Detect which cell encompasses the target text, then output its [x, y] center coordinate. 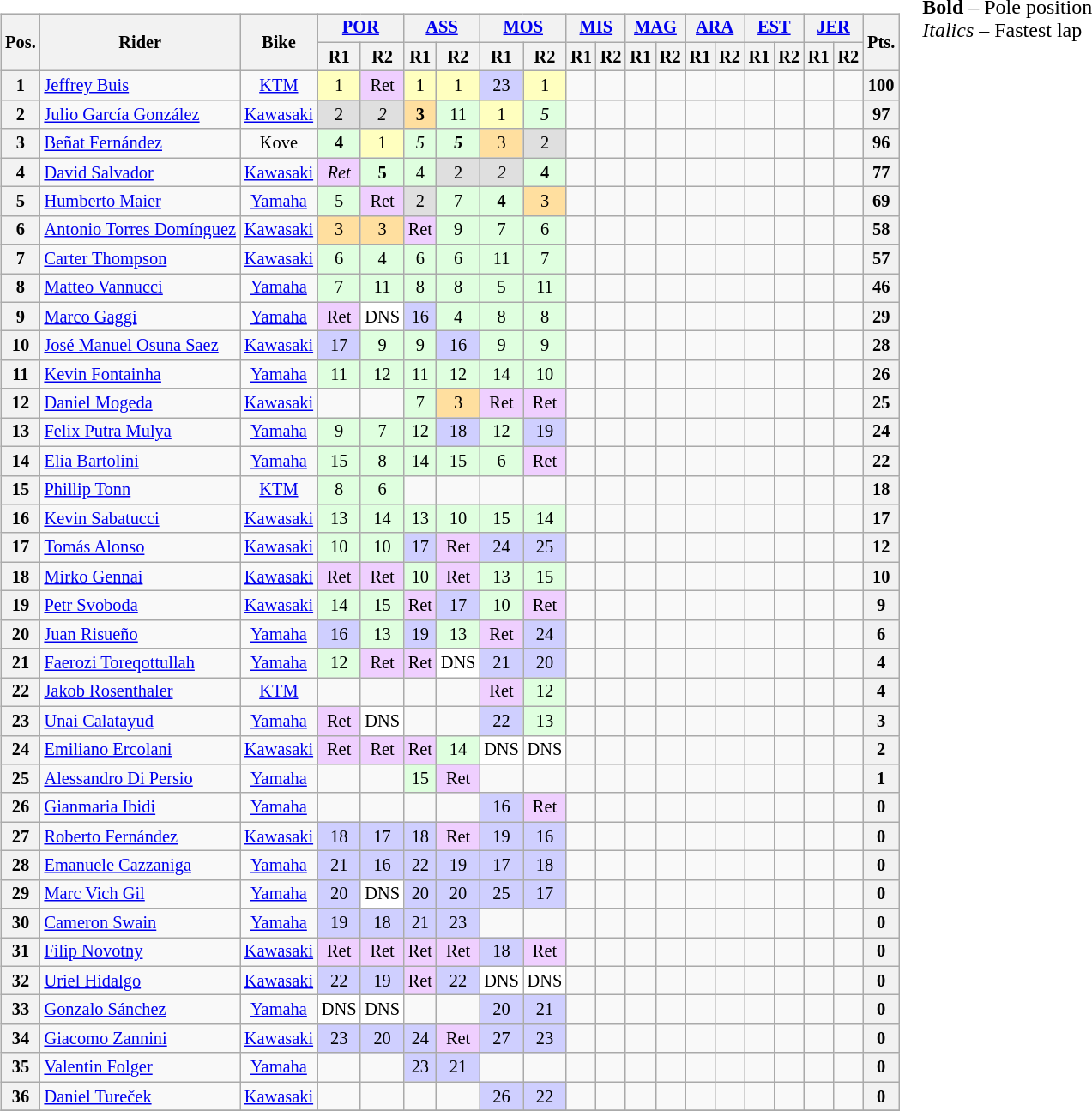
EST [774, 28]
Pts. [881, 43]
Bike [279, 43]
Matteo Vannucci [141, 288]
Daniel Tureček [141, 1096]
Felix Putra Mulya [141, 432]
José Manuel Osuna Saez [141, 346]
Rider [141, 43]
30 [21, 923]
JER [834, 28]
Marc Vich Gil [141, 894]
97 [881, 115]
Phillip Tonn [141, 490]
Elia Bartolini [141, 461]
Tomás Alonso [141, 547]
Kove [279, 143]
58 [881, 230]
Petr Svoboda [141, 606]
Mirko Gennai [141, 577]
Alessandro Di Persio [141, 779]
32 [21, 981]
69 [881, 202]
Gonzalo Sánchez [141, 1010]
Jakob Rosenthaler [141, 692]
Humberto Maier [141, 202]
Emiliano Ercolani [141, 750]
Emanuele Cazzaniga [141, 866]
Filip Novotny [141, 952]
Julio García González [141, 115]
Marco Gaggi [141, 317]
77 [881, 172]
33 [21, 1010]
Jeffrey Buis [141, 86]
Pos. [21, 43]
Beñat Fernández [141, 143]
MOS [523, 28]
Valentin Folger [141, 1067]
Daniel Mogeda [141, 403]
Roberto Fernández [141, 836]
Unai Calatayud [141, 721]
Kevin Fontainha [141, 375]
MIS [595, 28]
96 [881, 143]
57 [881, 259]
35 [21, 1067]
ARA [715, 28]
Uriel Hidalgo [141, 981]
Gianmaria Ibidi [141, 807]
100 [881, 86]
Carter Thompson [141, 259]
36 [21, 1096]
Juan Risueño [141, 634]
Faerozi Toreqottullah [141, 663]
Kevin Sabatucci [141, 519]
31 [21, 952]
Giacomo Zannini [141, 1039]
David Salvador [141, 172]
46 [881, 288]
Antonio Torres Domínguez [141, 230]
MAG [655, 28]
ASS [442, 28]
POR [360, 28]
34 [21, 1039]
Cameron Swain [141, 923]
